Extract the [X, Y] coordinate from the center of the cell holding the provided text.  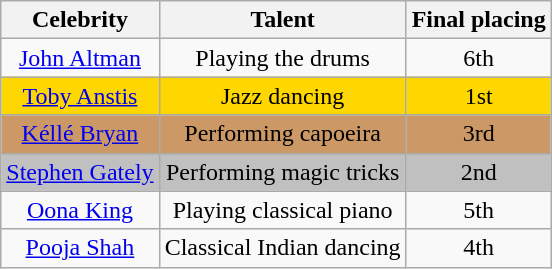
Playing the drums [282, 58]
6th [478, 58]
Oona King [80, 210]
Talent [282, 20]
Jazz dancing [282, 96]
Pooja Shah [80, 248]
Playing classical piano [282, 210]
John Altman [80, 58]
4th [478, 248]
2nd [478, 172]
Classical Indian dancing [282, 248]
5th [478, 210]
1st [478, 96]
Celebrity [80, 20]
Toby Anstis [80, 96]
Performing magic tricks [282, 172]
Final placing [478, 20]
Performing capoeira [282, 134]
Kéllé Bryan [80, 134]
3rd [478, 134]
Stephen Gately [80, 172]
